For the text-containing cell, return its midpoint in [X, Y] coordinate format. 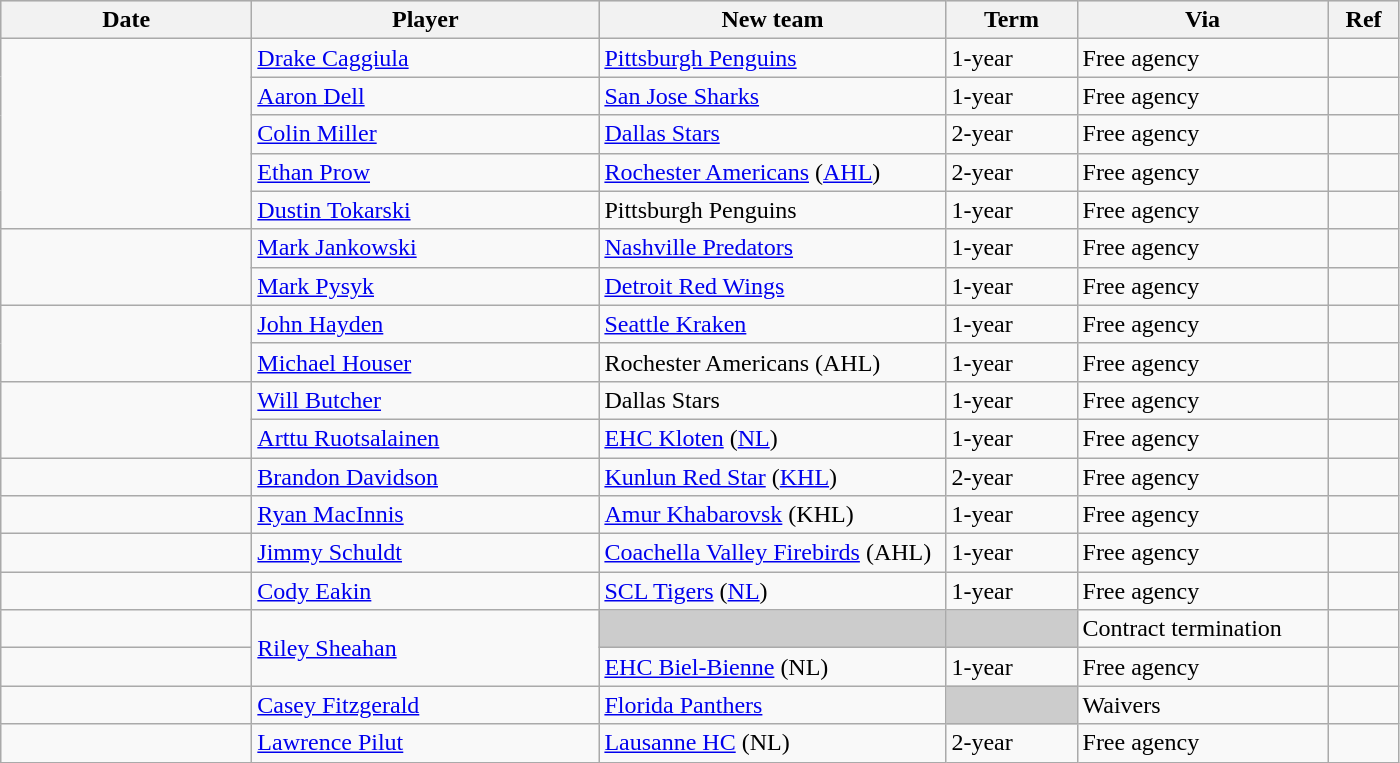
Riley Sheahan [426, 648]
Amur Khabarovsk (KHL) [772, 515]
Lawrence Pilut [426, 743]
John Hayden [426, 324]
Cody Eakin [426, 591]
Mark Jankowski [426, 248]
Will Butcher [426, 400]
Via [1202, 20]
Florida Panthers [772, 705]
Kunlun Red Star (KHL) [772, 477]
Drake Caggiula [426, 58]
EHC Biel-Bienne (NL) [772, 667]
Ryan MacInnis [426, 515]
Mark Pysyk [426, 286]
Michael Houser [426, 362]
Player [426, 20]
Jimmy Schuldt [426, 553]
Seattle Kraken [772, 324]
Waivers [1202, 705]
Brandon Davidson [426, 477]
Aaron Dell [426, 96]
Arttu Ruotsalainen [426, 438]
Detroit Red Wings [772, 286]
Lausanne HC (NL) [772, 743]
Contract termination [1202, 629]
Ethan Prow [426, 172]
Date [126, 20]
Dustin Tokarski [426, 210]
Term [1012, 20]
San Jose Sharks [772, 96]
EHC Kloten (NL) [772, 438]
Coachella Valley Firebirds (AHL) [772, 553]
New team [772, 20]
SCL Tigers (NL) [772, 591]
Casey Fitzgerald [426, 705]
Nashville Predators [772, 248]
Colin Miller [426, 134]
Ref [1364, 20]
